From the cell containing the given text, extract its center point as [X, Y] coordinate. 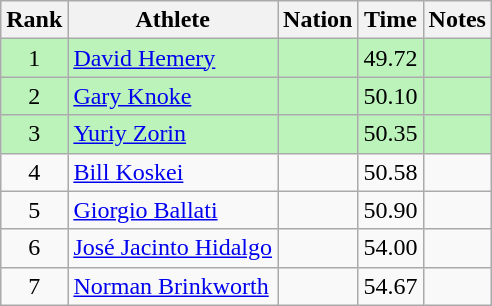
5 [34, 210]
Bill Koskei [173, 172]
50.35 [390, 134]
1 [34, 58]
Gary Knoke [173, 96]
50.90 [390, 210]
3 [34, 134]
50.10 [390, 96]
49.72 [390, 58]
Athlete [173, 20]
54.67 [390, 286]
50.58 [390, 172]
Rank [34, 20]
Time [390, 20]
2 [34, 96]
Yuriy Zorin [173, 134]
6 [34, 248]
4 [34, 172]
José Jacinto Hidalgo [173, 248]
Giorgio Ballati [173, 210]
7 [34, 286]
Norman Brinkworth [173, 286]
Nation [318, 20]
54.00 [390, 248]
David Hemery [173, 58]
Notes [457, 20]
